Return the [X, Y] coordinate for the center point of the cell that contains the specified text.  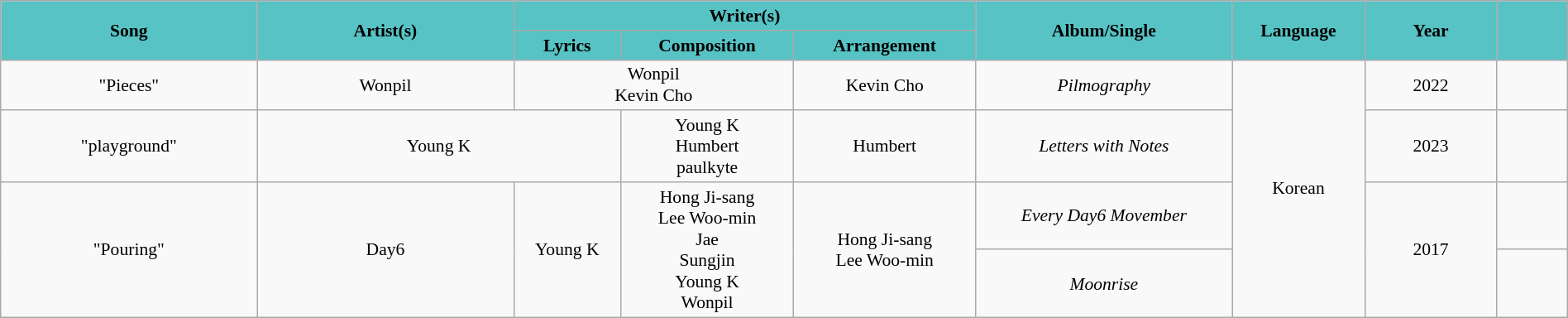
Humbert [885, 146]
2023 [1431, 146]
Artist(s) [385, 30]
"Pieces" [129, 84]
2022 [1431, 84]
Pilmography [1104, 84]
Kevin Cho [885, 84]
Writer(s) [744, 16]
"Pouring" [129, 250]
Wonpil [385, 84]
Letters with Notes [1104, 146]
Korean [1298, 189]
Moonrise [1104, 283]
Every Day6 Movember [1104, 216]
Arrangement [885, 45]
"playground" [129, 146]
Hong Ji-sangLee Woo-minJaeSungjinYoung KWonpil [706, 250]
Album/Single [1104, 30]
Day6 [385, 250]
Composition [706, 45]
Year [1431, 30]
Lyrics [567, 45]
Song [129, 30]
Young KHumbertpaulkyte [706, 146]
Hong Ji-sangLee Woo-min [885, 250]
2017 [1431, 250]
Language [1298, 30]
WonpilKevin Cho [653, 84]
